Output the [x, y] coordinate of the center of the cell containing the given text.  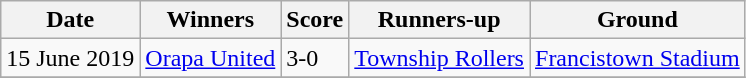
3-0 [315, 58]
15 June 2019 [70, 58]
Orapa United [210, 58]
Ground [638, 20]
Winners [210, 20]
Francistown Stadium [638, 58]
Township Rollers [440, 58]
Runners-up [440, 20]
Score [315, 20]
Date [70, 20]
